Extract the (X, Y) coordinate from the center of the cell holding the provided text.  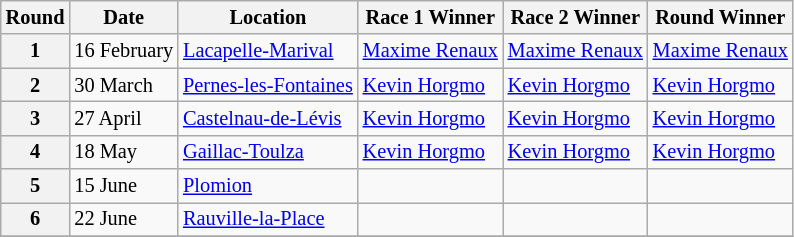
Gaillac-Toulza (268, 152)
Round (36, 17)
4 (36, 152)
15 June (124, 186)
22 June (124, 219)
27 April (124, 118)
Race 1 Winner (430, 17)
Date (124, 17)
6 (36, 219)
Plomion (268, 186)
Lacapelle-Marival (268, 51)
1 (36, 51)
Rauville-la-Place (268, 219)
2 (36, 85)
18 May (124, 152)
Round Winner (720, 17)
Race 2 Winner (576, 17)
5 (36, 186)
Pernes-les-Fontaines (268, 85)
30 March (124, 85)
Location (268, 17)
16 February (124, 51)
Castelnau-de-Lévis (268, 118)
3 (36, 118)
